Find where the given text appears and provide that cell's center as [x, y] coordinate. 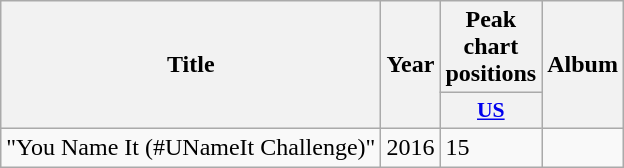
Peak chart positions [491, 47]
2016 [410, 147]
Album [583, 65]
Year [410, 65]
15 [491, 147]
Title [191, 65]
US [491, 111]
"You Name It (#UNameIt Challenge)" [191, 147]
